Scan for the cell matching the given text and deliver its [X, Y] coordinate at center. 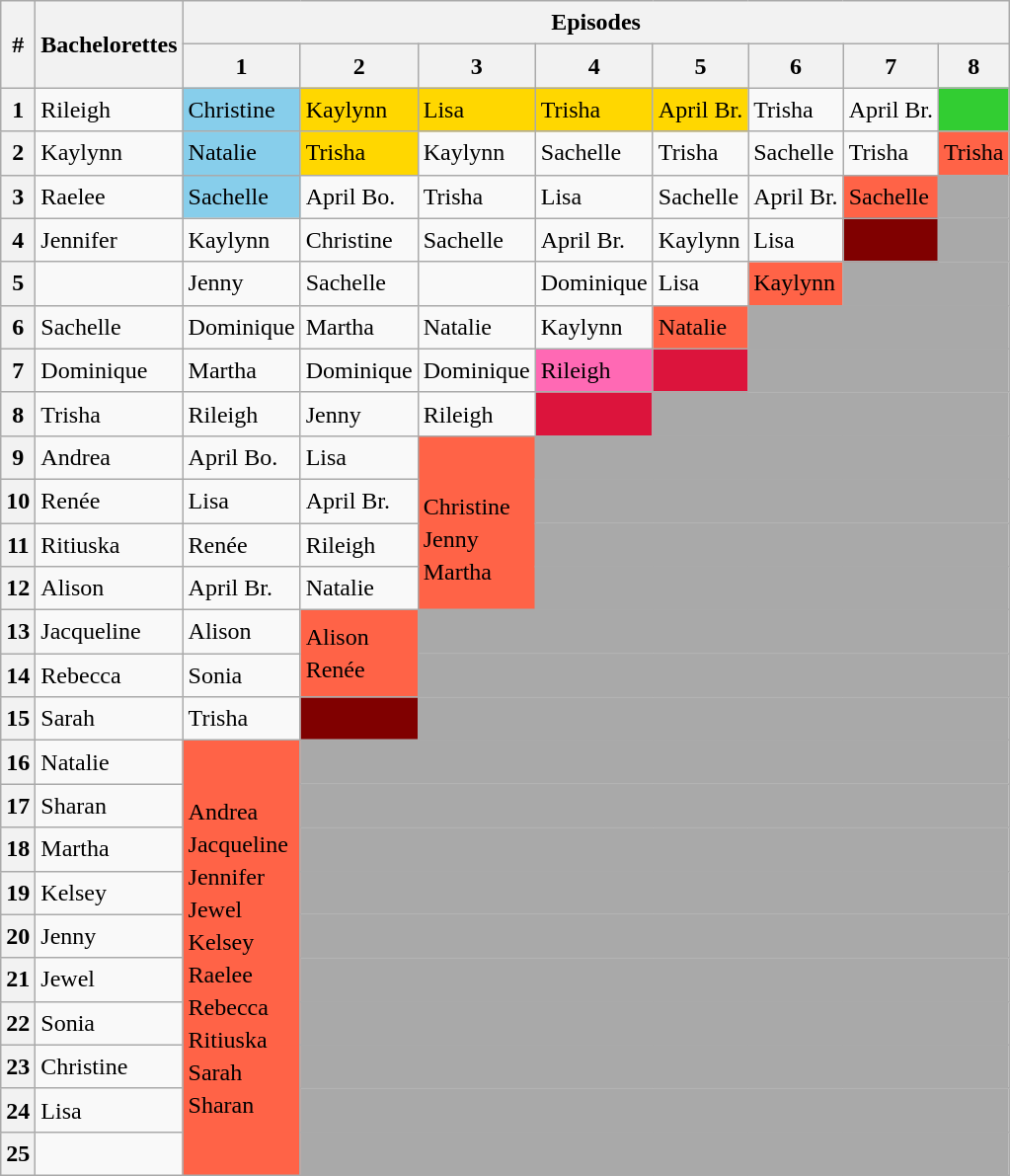
13 [18, 632]
12 [18, 588]
16 [18, 762]
AndreaJacquelineJenniferJewelKelseyRaeleeRebeccaRitiuskaSarahSharan [241, 958]
10 [18, 501]
22 [18, 1023]
Kelsey [109, 893]
Andrea [109, 457]
18 [18, 849]
Sharan [109, 806]
14 [18, 675]
# [18, 44]
ChristineJennyMartha [476, 522]
Bachelorettes [109, 44]
15 [18, 719]
25 [18, 1153]
19 [18, 893]
Jennifer [109, 240]
21 [18, 980]
11 [18, 545]
17 [18, 806]
Rebecca [109, 675]
23 [18, 1066]
AlisonRenée [359, 654]
9 [18, 457]
Jewel [109, 980]
Jacqueline [109, 632]
Raelee [109, 196]
Ritiuska [109, 545]
Sarah [109, 719]
24 [18, 1110]
20 [18, 936]
Episodes [596, 23]
